For the text-containing cell, return its midpoint in (X, Y) coordinate format. 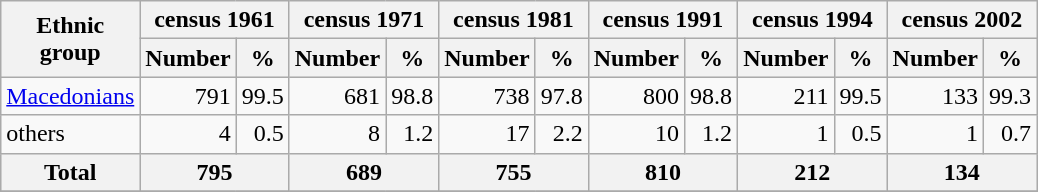
810 (662, 172)
133 (935, 96)
795 (214, 172)
census 2002 (962, 20)
census 1971 (364, 20)
738 (487, 96)
755 (514, 172)
others (70, 134)
97.8 (562, 96)
Ethnicgroup (70, 39)
Total (70, 172)
census 1991 (662, 20)
791 (188, 96)
134 (962, 172)
212 (812, 172)
census 1961 (214, 20)
census 1994 (812, 20)
689 (364, 172)
800 (636, 96)
17 (487, 134)
211 (786, 96)
99.3 (1010, 96)
0.7 (1010, 134)
10 (636, 134)
4 (188, 134)
Macedonians (70, 96)
8 (337, 134)
census 1981 (514, 20)
2.2 (562, 134)
681 (337, 96)
